From the cell containing the given text, extract its center point as (X, Y) coordinate. 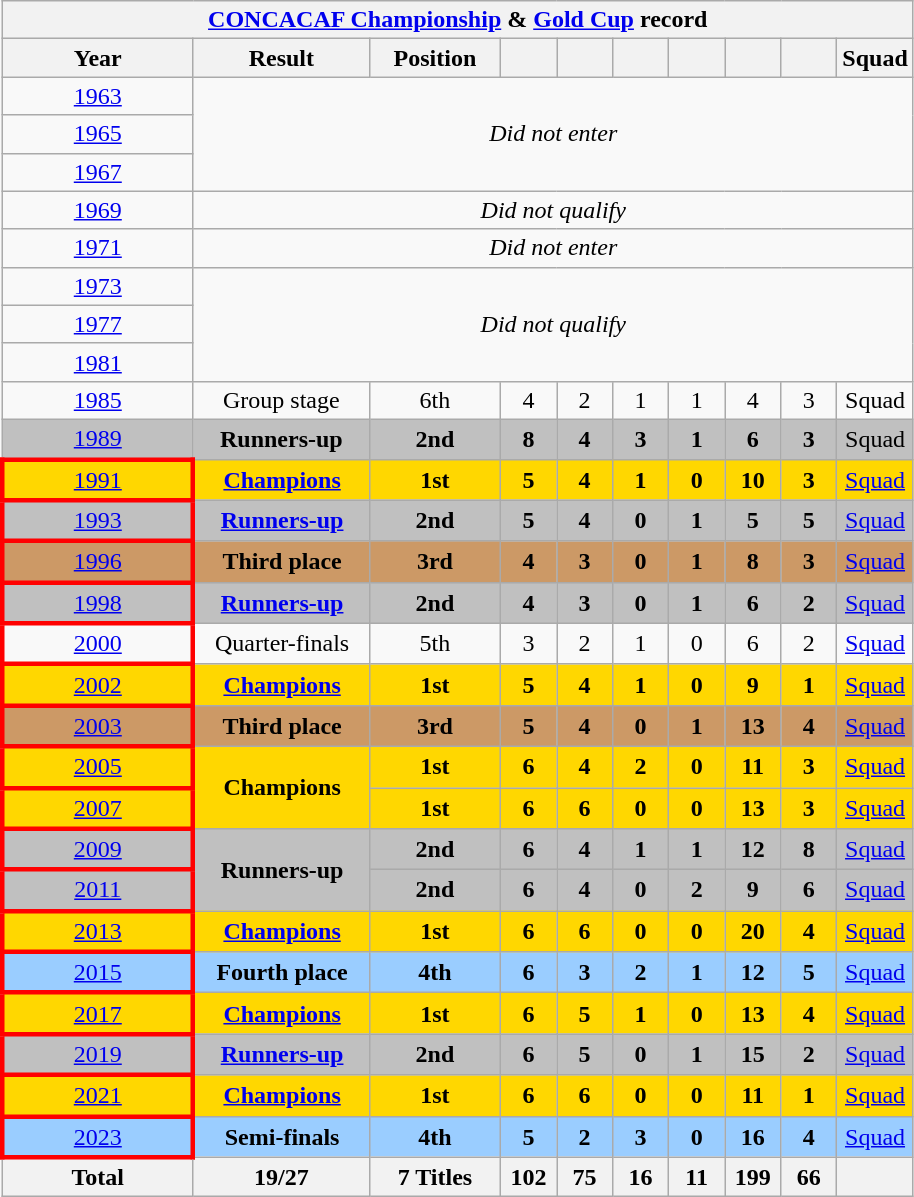
2017 (98, 1014)
19/27 (281, 1177)
Total (98, 1177)
1967 (98, 172)
1989 (98, 439)
2005 (98, 766)
1985 (98, 400)
2019 (98, 1054)
7 Titles (434, 1177)
1996 (98, 562)
20 (753, 932)
1965 (98, 134)
2015 (98, 972)
5th (434, 644)
1993 (98, 520)
Semi-finals (281, 1136)
1991 (98, 480)
10 (753, 480)
2000 (98, 644)
CONCACAF Championship & Gold Cup record (458, 20)
2003 (98, 726)
1973 (98, 286)
2013 (98, 932)
199 (753, 1177)
75 (584, 1177)
2007 (98, 808)
Quarter-finals (281, 644)
6th (434, 400)
1977 (98, 324)
2011 (98, 890)
2021 (98, 1096)
1971 (98, 248)
Year (98, 58)
Position (434, 58)
1998 (98, 602)
2002 (98, 684)
102 (528, 1177)
Result (281, 58)
66 (809, 1177)
1969 (98, 210)
15 (753, 1054)
1963 (98, 96)
Fourth place (281, 972)
2023 (98, 1136)
Group stage (281, 400)
2009 (98, 850)
1981 (98, 362)
